Locate the cell with the specified text and output its [x, y] center coordinate. 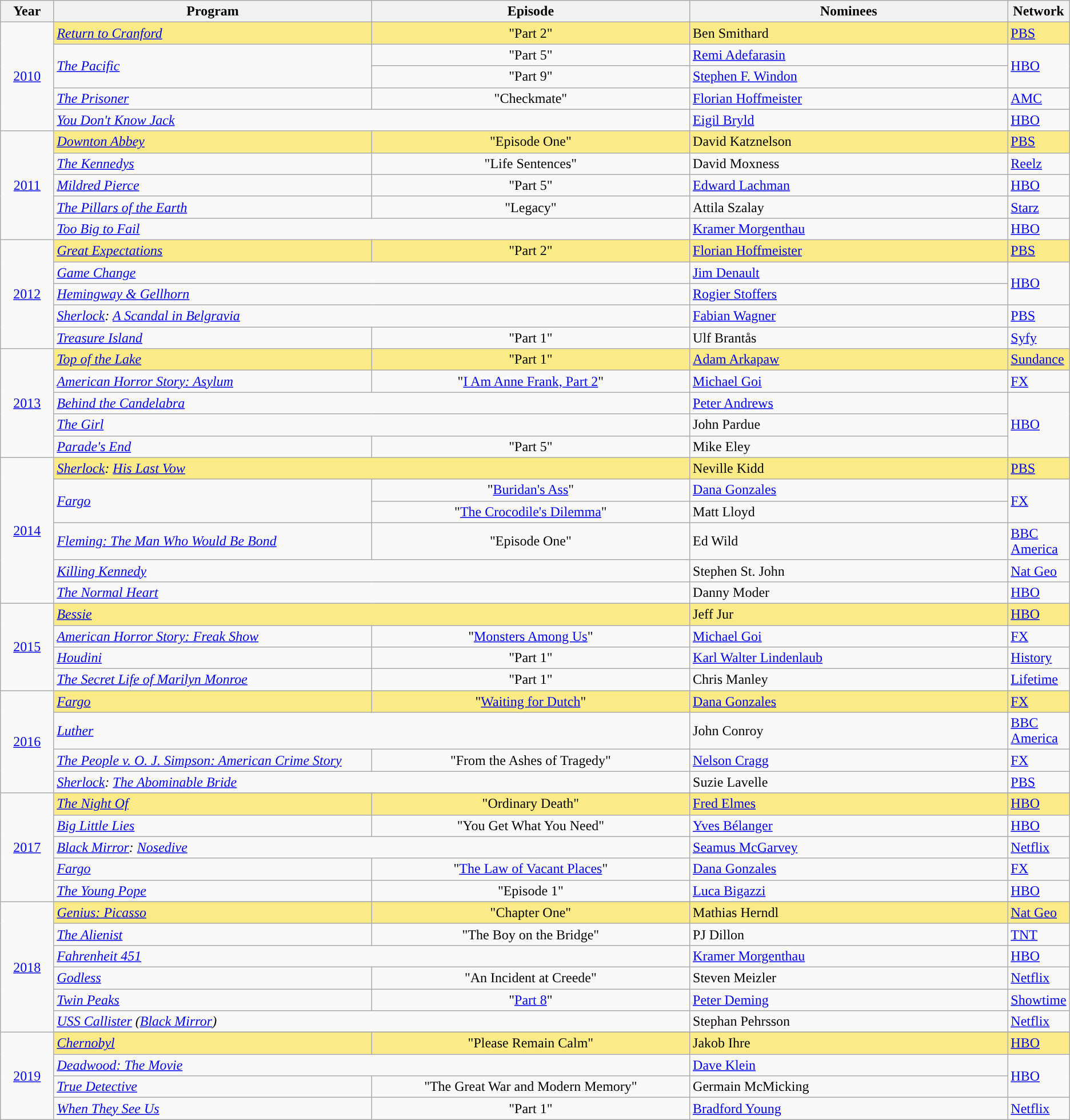
Year [27, 11]
Fabian Wagner [849, 316]
2017 [27, 847]
Lifetime [1039, 680]
Yves Bélanger [849, 826]
Killing Kennedy [372, 571]
Parade's End [213, 447]
Jeff Jur [849, 614]
Mathias Herndl [849, 912]
"An Incident at Creede" [530, 978]
Luca Bigazzi [849, 891]
Steven Meizler [849, 978]
Luther [372, 731]
Stephen F. Windon [849, 77]
"Waiting for Dutch" [530, 702]
Episode [530, 11]
Houdini [213, 658]
PJ Dillon [849, 934]
The Pacific [213, 66]
"The Boy on the Bridge" [530, 934]
Ulf Brantås [849, 338]
You Don't Know Jack [372, 120]
Program [213, 11]
Return to Cranford [213, 33]
Seamus McGarvey [849, 847]
TNT [1039, 934]
History [1039, 658]
Attila Szalay [849, 207]
"Part 8" [530, 1000]
When They See Us [213, 1109]
Starz [1039, 207]
Danny Moder [849, 592]
"The Law of Vacant Places" [530, 869]
Mike Eley [849, 447]
"The Crocodile's Dilemma" [530, 512]
Showtime [1039, 1000]
The Girl [372, 425]
"From the Ashes of Tragedy" [530, 760]
The Prisoner [213, 98]
Downton Abbey [213, 142]
Edward Lachman [849, 185]
2016 [27, 742]
Black Mirror: Nosedive [372, 847]
American Horror Story: Freak Show [213, 636]
Bessie [372, 614]
Karl Walter Lindenlaub [849, 658]
Too Big to Fail [372, 229]
"Episode 1" [530, 891]
"Part 9" [530, 77]
The Kennedys [213, 164]
"You Get What You Need" [530, 826]
Stephen St. John [849, 571]
David Katznelson [849, 142]
Ben Smithard [849, 33]
"Checkmate" [530, 98]
Dave Klein [849, 1065]
John Conroy [849, 731]
Nominees [849, 11]
Fleming: The Man Who Would Be Bond [213, 541]
Hemingway & Gellhorn [372, 294]
Big Little Lies [213, 826]
Sherlock: His Last Vow [372, 468]
True Detective [213, 1087]
Fred Elmes [849, 804]
Rogier Stoffers [849, 294]
Behind the Candelabra [372, 403]
AMC [1039, 98]
Sherlock: The Abominable Bride [372, 782]
Stephan Pehrsson [849, 1022]
Genius: Picasso [213, 912]
The Normal Heart [372, 592]
Deadwood: The Movie [372, 1065]
Neville Kidd [849, 468]
American Horror Story: Asylum [213, 381]
The Pillars of the Earth [213, 207]
Chernobyl [213, 1043]
"Please Remain Calm" [530, 1043]
"Monsters Among Us" [530, 636]
Germain McMicking [849, 1087]
The People v. O. J. Simpson: American Crime Story [213, 760]
Bradford Young [849, 1109]
Syfy [1039, 338]
Twin Peaks [213, 1000]
Chris Manley [849, 680]
"Chapter One" [530, 912]
The Alienist [213, 934]
Mildred Pierce [213, 185]
2019 [27, 1076]
"The Great War and Modern Memory" [530, 1087]
2014 [27, 531]
Eigil Bryld [849, 120]
2011 [27, 185]
Nelson Cragg [849, 760]
Top of the Lake [213, 360]
USS Callister (Black Mirror) [372, 1022]
"Buridan's Ass" [530, 490]
Great Expectations [213, 250]
Matt Lloyd [849, 512]
The Night Of [213, 804]
Jakob Ihre [849, 1043]
Godless [213, 978]
The Young Pope [213, 891]
2018 [27, 967]
The Secret Life of Marilyn Monroe [213, 680]
2012 [27, 294]
Suzie Lavelle [849, 782]
Fahrenheit 451 [372, 956]
Network [1039, 11]
2010 [27, 77]
2015 [27, 647]
Remi Adefarasin [849, 55]
Peter Andrews [849, 403]
Sundance [1039, 360]
Adam Arkapaw [849, 360]
Peter Deming [849, 1000]
Sherlock: A Scandal in Belgravia [372, 316]
Jim Denault [849, 273]
"Ordinary Death" [530, 804]
Game Change [372, 273]
2013 [27, 403]
Treasure Island [213, 338]
John Pardue [849, 425]
Reelz [1039, 164]
Ed Wild [849, 541]
"Legacy" [530, 207]
"I Am Anne Frank, Part 2" [530, 381]
David Moxness [849, 164]
"Life Sentences" [530, 164]
